Detect which cell encompasses the target text, then output its [x, y] center coordinate. 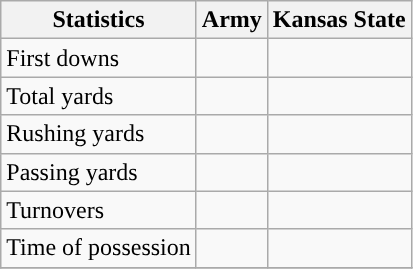
Army [232, 20]
Statistics [99, 20]
Turnovers [99, 210]
Time of possession [99, 248]
First downs [99, 58]
Kansas State [339, 20]
Passing yards [99, 172]
Rushing yards [99, 134]
Total yards [99, 96]
